Determine the (x, y) coordinate at the center of the cell enclosing the given text.  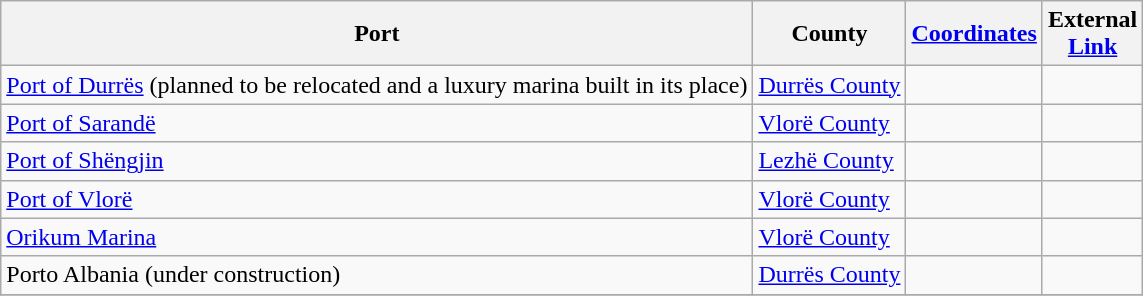
Port of Shëngjin (377, 161)
Port (377, 34)
Orikum Marina (377, 237)
Coordinates (974, 34)
ExternalLink (1092, 34)
Port of Sarandë (377, 123)
Port of Vlorë (377, 199)
Porto Albania (under construction) (377, 275)
County (830, 34)
Port of Durrës (planned to be relocated and a luxury marina built in its place) (377, 85)
Lezhë County (830, 161)
